From the cell containing the given text, extract its center point as [x, y] coordinate. 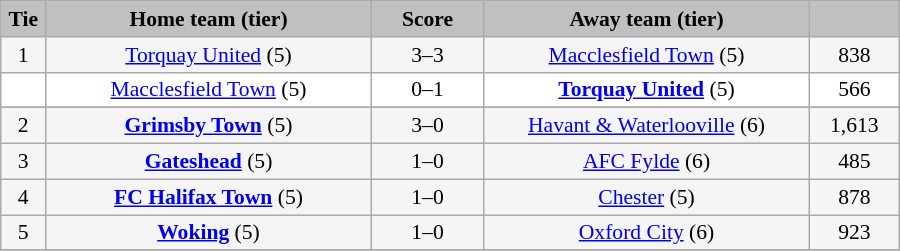
Score [427, 19]
923 [854, 233]
3–0 [427, 126]
838 [854, 55]
1 [24, 55]
Home team (tier) [209, 19]
3–3 [427, 55]
1,613 [854, 126]
Chester (5) [647, 197]
2 [24, 126]
0–1 [427, 90]
Tie [24, 19]
5 [24, 233]
3 [24, 162]
485 [854, 162]
878 [854, 197]
566 [854, 90]
Grimsby Town (5) [209, 126]
Oxford City (6) [647, 233]
Woking (5) [209, 233]
4 [24, 197]
Havant & Waterlooville (6) [647, 126]
FC Halifax Town (5) [209, 197]
Gateshead (5) [209, 162]
AFC Fylde (6) [647, 162]
Away team (tier) [647, 19]
